Pinpoint the cell where the given text exists, returning its [X, Y] midpoint coordinate. 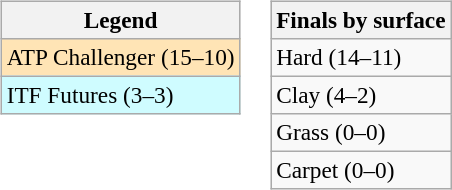
Legend [120, 20]
Hard (14–11) [361, 57]
ITF Futures (3–3) [120, 95]
ATP Challenger (15–10) [120, 57]
Finals by surface [361, 20]
Grass (0–0) [361, 133]
Clay (4–2) [361, 95]
Carpet (0–0) [361, 171]
